Find where the given text appears and provide that cell's center as [X, Y] coordinate. 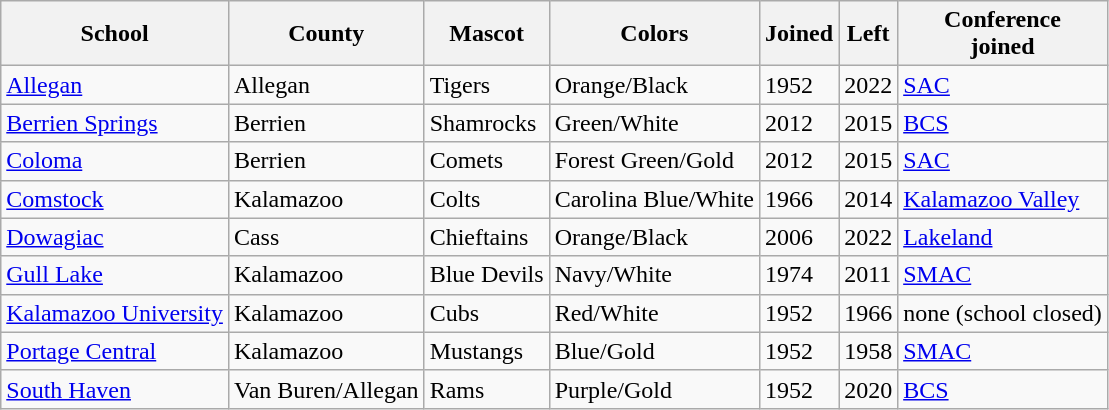
Tigers [486, 85]
Red/White [654, 313]
Forest Green/Gold [654, 161]
2014 [868, 199]
Kalamazoo University [115, 313]
2006 [800, 237]
Van Buren/Allegan [326, 389]
Gull Lake [115, 275]
Kalamazoo Valley [1003, 199]
South Haven [115, 389]
Chieftains [486, 237]
Mascot [486, 34]
Joined [800, 34]
Mustangs [486, 351]
Cubs [486, 313]
Conference joined [1003, 34]
Carolina Blue/White [654, 199]
Dowagiac [115, 237]
Left [868, 34]
Colts [486, 199]
Green/White [654, 123]
Purple/Gold [654, 389]
Berrien Springs [115, 123]
1974 [800, 275]
County [326, 34]
Lakeland [1003, 237]
Coloma [115, 161]
2020 [868, 389]
1958 [868, 351]
Blue/Gold [654, 351]
Cass [326, 237]
Portage Central [115, 351]
School [115, 34]
none (school closed) [1003, 313]
Shamrocks [486, 123]
Rams [486, 389]
Comstock [115, 199]
2011 [868, 275]
Navy/White [654, 275]
Blue Devils [486, 275]
Colors [654, 34]
Comets [486, 161]
